From the cell containing the given text, extract its center point as (x, y) coordinate. 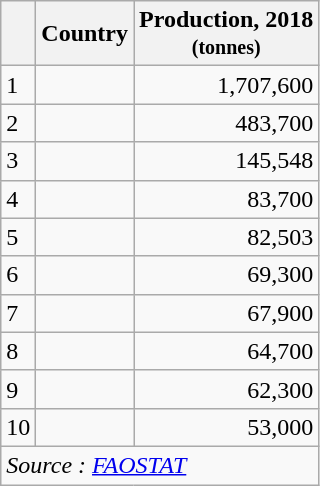
62,300 (226, 389)
Source : FAOSTAT (160, 465)
64,700 (226, 351)
82,503 (226, 237)
1 (18, 85)
4 (18, 199)
Production, 2018(tonnes) (226, 34)
6 (18, 275)
Country (85, 34)
483,700 (226, 123)
53,000 (226, 427)
67,900 (226, 313)
83,700 (226, 199)
2 (18, 123)
5 (18, 237)
145,548 (226, 161)
7 (18, 313)
69,300 (226, 275)
10 (18, 427)
8 (18, 351)
9 (18, 389)
3 (18, 161)
1,707,600 (226, 85)
